For the text-containing cell, return its midpoint in [x, y] coordinate format. 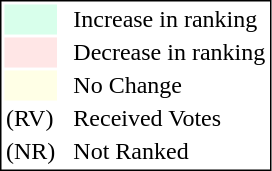
(NR) [30, 151]
Not Ranked [170, 151]
Increase in ranking [170, 19]
(RV) [30, 119]
Received Votes [170, 119]
Decrease in ranking [170, 53]
No Change [170, 85]
